From the cell containing the given text, extract its center point as (x, y) coordinate. 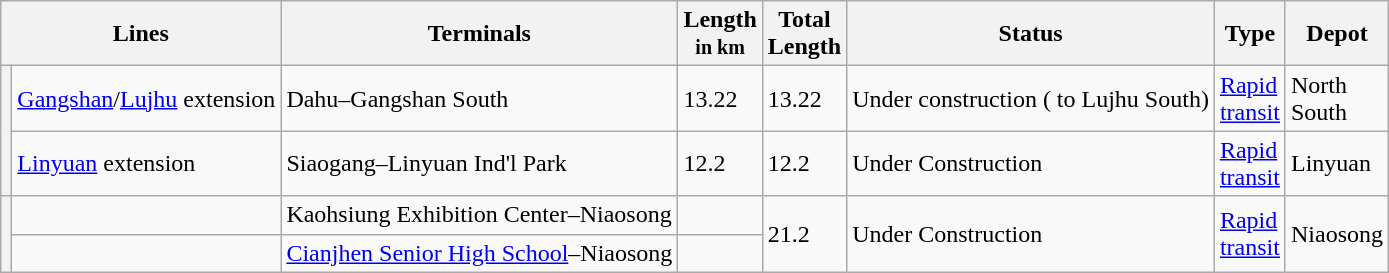
TotalLength (804, 34)
NorthSouth (1336, 98)
Gangshan/Lujhu extension (146, 98)
Under construction ( to Lujhu South) (1031, 98)
Dahu–Gangshan South (480, 98)
Lengthin km (720, 34)
Depot (1336, 34)
Niaosong (1336, 234)
Siaogang–Linyuan Ind'l Park (480, 164)
Linyuan (1336, 164)
Terminals (480, 34)
Kaohsiung Exhibition Center–Niaosong (480, 215)
Lines (141, 34)
Linyuan extension (146, 164)
21.2 (804, 234)
Type (1250, 34)
Cianjhen Senior High School–Niaosong (480, 253)
Status (1031, 34)
